Search for the cell housing the specified text and yield its [X, Y] center coordinate. 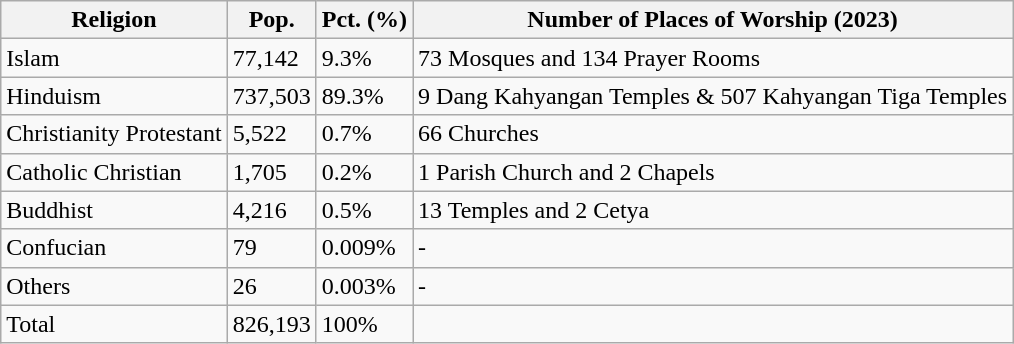
0.003% [364, 286]
737,503 [272, 96]
0.5% [364, 210]
4,216 [272, 210]
79 [272, 248]
9.3% [364, 58]
0.009% [364, 248]
1 Parish Church and 2 Chapels [713, 172]
89.3% [364, 96]
Others [114, 286]
13 Temples and 2 Cetya [713, 210]
73 Mosques and 134 Prayer Rooms [713, 58]
Religion [114, 20]
66 Churches [713, 134]
826,193 [272, 324]
1,705 [272, 172]
Pct. (%) [364, 20]
Islam [114, 58]
0.7% [364, 134]
0.2% [364, 172]
Pop. [272, 20]
100% [364, 324]
Buddhist [114, 210]
Confucian [114, 248]
Catholic Christian [114, 172]
77,142 [272, 58]
Number of Places of Worship (2023) [713, 20]
Total [114, 324]
26 [272, 286]
9 Dang Kahyangan Temples & 507 Kahyangan Tiga Temples [713, 96]
Hinduism [114, 96]
Christianity Protestant [114, 134]
5,522 [272, 134]
